Locate the cell with the specified text and output its (X, Y) center coordinate. 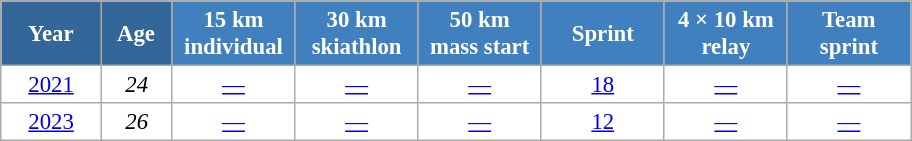
Team sprint (848, 34)
Year (52, 34)
24 (136, 85)
4 × 10 km relay (726, 34)
2021 (52, 85)
Age (136, 34)
15 km individual (234, 34)
30 km skiathlon (356, 34)
26 (136, 122)
18 (602, 85)
2023 (52, 122)
12 (602, 122)
Sprint (602, 34)
50 km mass start (480, 34)
